From the cell containing the given text, extract its center point as [x, y] coordinate. 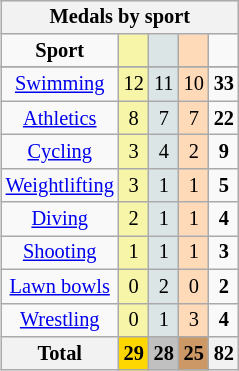
22 [224, 118]
Cycling [60, 152]
10 [194, 84]
Wrestling [60, 320]
Medals by sport [120, 17]
29 [134, 354]
33 [224, 84]
Sport [60, 51]
Shooting [60, 253]
Swimming [60, 84]
8 [134, 118]
9 [224, 152]
82 [224, 354]
25 [194, 354]
Lawn bowls [60, 286]
Athletics [60, 118]
28 [164, 354]
Total [60, 354]
12 [134, 84]
Weightlifting [60, 185]
11 [164, 84]
5 [224, 185]
Diving [60, 219]
